Detect which cell encompasses the target text, then output its [X, Y] center coordinate. 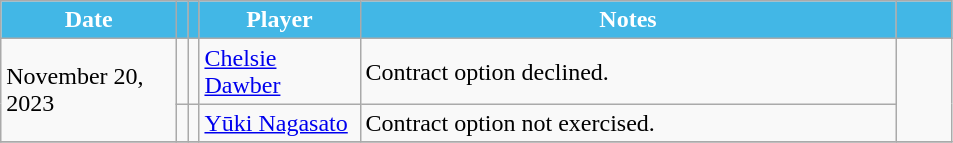
November 20, 2023 [89, 90]
Date [89, 20]
Notes [628, 20]
Player [280, 20]
Contract option declined. [628, 72]
Yūki Nagasato [280, 123]
Chelsie Dawber [280, 72]
Contract option not exercised. [628, 123]
